For the text-containing cell, return its midpoint in (X, Y) coordinate format. 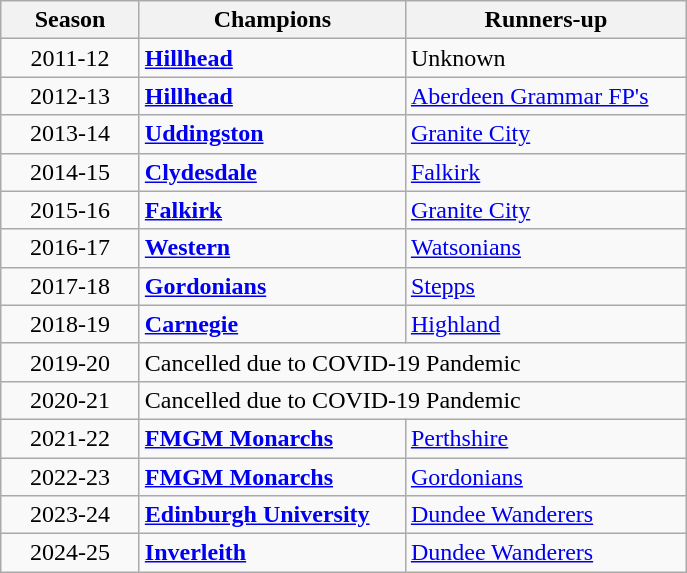
2014-15 (70, 172)
Champions (272, 20)
2020-21 (70, 400)
2018-19 (70, 324)
2013-14 (70, 134)
Edinburgh University (272, 515)
Aberdeen Grammar FP's (546, 96)
Season (70, 20)
2016-17 (70, 248)
2011-12 (70, 58)
Clydesdale (272, 172)
2019-20 (70, 362)
2015-16 (70, 210)
2012-13 (70, 96)
2021-22 (70, 438)
2023-24 (70, 515)
Runners-up (546, 20)
2022-23 (70, 477)
Perthshire (546, 438)
2024-25 (70, 553)
Uddingston (272, 134)
Inverleith (272, 553)
Watsonians (546, 248)
Stepps (546, 286)
Western (272, 248)
2017-18 (70, 286)
Highland (546, 324)
Carnegie (272, 324)
Unknown (546, 58)
